Pinpoint the cell where the given text exists, returning its [x, y] midpoint coordinate. 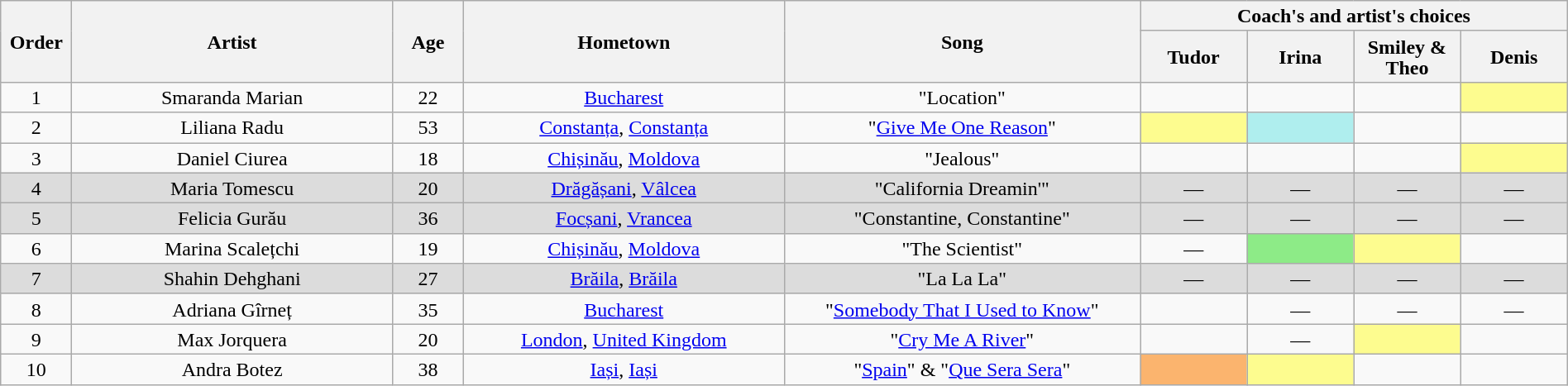
"The Scientist" [963, 248]
9 [36, 339]
8 [36, 309]
Song [963, 41]
"California Dreamin'" [963, 188]
Smaranda Marian [232, 98]
Focșani, Vrancea [624, 218]
35 [428, 309]
"Cry Me A River" [963, 339]
Felicia Gurău [232, 218]
Brăila, Brăila [624, 279]
"Jealous" [963, 157]
19 [428, 248]
Shahin Dehghani [232, 279]
"La La La" [963, 279]
Marina Scalețchi [232, 248]
Hometown [624, 41]
Max Jorquera [232, 339]
"Location" [963, 98]
5 [36, 218]
2 [36, 127]
10 [36, 369]
38 [428, 369]
"Give Me One Reason" [963, 127]
Age [428, 41]
"Spain" & "Que Sera Sera" [963, 369]
Order [36, 41]
Irina [1300, 56]
4 [36, 188]
London, United Kingdom [624, 339]
36 [428, 218]
Maria Tomescu [232, 188]
Adriana Gîrneț [232, 309]
18 [428, 157]
"Constantine, Constantine" [963, 218]
Tudor [1194, 56]
Constanța, Constanța [624, 127]
Artist [232, 41]
53 [428, 127]
3 [36, 157]
Coach's and artist's choices [1355, 17]
Andra Botez [232, 369]
1 [36, 98]
6 [36, 248]
7 [36, 279]
"Somebody That I Used to Know" [963, 309]
22 [428, 98]
27 [428, 279]
Daniel Ciurea [232, 157]
Liliana Radu [232, 127]
Smiley & Theo [1408, 56]
Drăgășani, Vâlcea [624, 188]
Iași, Iași [624, 369]
Denis [1513, 56]
